Output the (X, Y) coordinate of the center of the cell containing the given text.  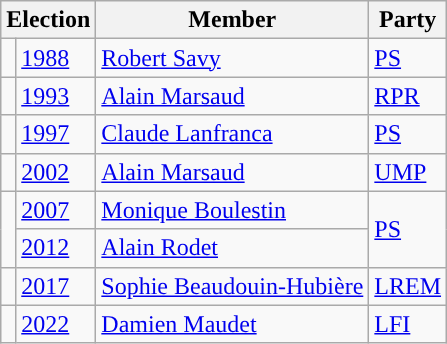
LREM (408, 286)
2002 (56, 172)
2012 (56, 248)
2007 (56, 210)
1997 (56, 134)
Member (232, 20)
Party (408, 20)
Damien Maudet (232, 324)
2022 (56, 324)
Alain Rodet (232, 248)
UMP (408, 172)
2017 (56, 286)
LFI (408, 324)
Election (48, 20)
Sophie Beaudouin-Hubière (232, 286)
Claude Lanfranca (232, 134)
1988 (56, 58)
1993 (56, 96)
RPR (408, 96)
Robert Savy (232, 58)
Monique Boulestin (232, 210)
